Provide the [X, Y] coordinate of the cell's center where the given text is located.  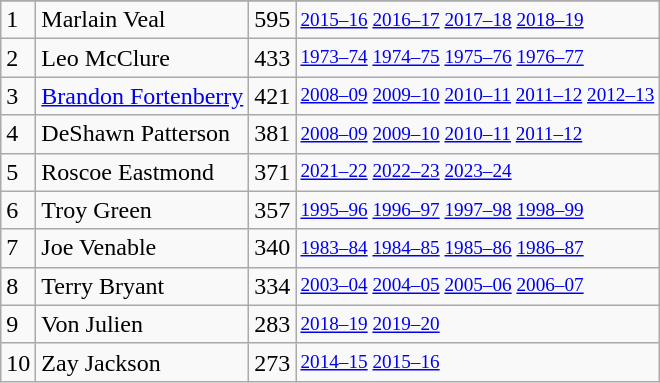
Brandon Fortenberry [142, 96]
Marlain Veal [142, 20]
421 [272, 96]
Troy Green [142, 210]
2008–09 2009–10 2010–11 2011–12 2012–13 [478, 96]
334 [272, 286]
2021–22 2022–23 2023–24 [478, 172]
5 [18, 172]
7 [18, 248]
10 [18, 362]
2015–16 2016–17 2017–18 2018–19 [478, 20]
340 [272, 248]
DeShawn Patterson [142, 134]
1 [18, 20]
Roscoe Eastmond [142, 172]
357 [272, 210]
9 [18, 324]
381 [272, 134]
1983–84 1984–85 1985–86 1986–87 [478, 248]
2003–04 2004–05 2005–06 2006–07 [478, 286]
371 [272, 172]
Terry Bryant [142, 286]
433 [272, 58]
2018–19 2019–20 [478, 324]
595 [272, 20]
Leo McClure [142, 58]
Joe Venable [142, 248]
2 [18, 58]
Zay Jackson [142, 362]
2014–15 2015–16 [478, 362]
6 [18, 210]
1995–96 1996–97 1997–98 1998–99 [478, 210]
1973–74 1974–75 1975–76 1976–77 [478, 58]
3 [18, 96]
8 [18, 286]
Von Julien [142, 324]
4 [18, 134]
2008–09 2009–10 2010–11 2011–12 [478, 134]
283 [272, 324]
273 [272, 362]
